Determine the [x, y] coordinate at the center of the cell enclosing the given text.  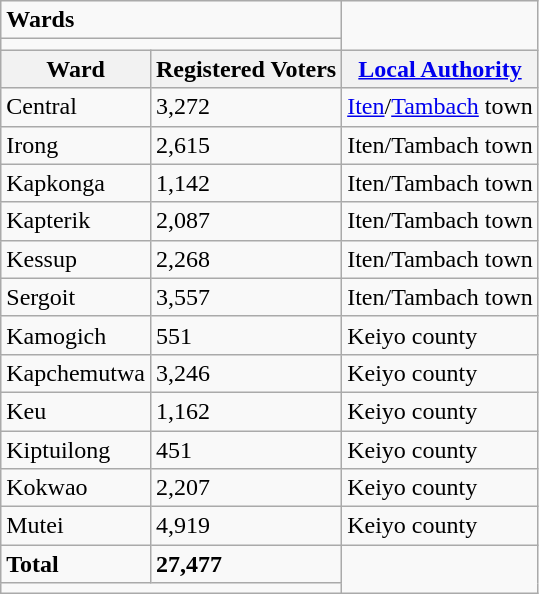
Kiptuilong [76, 449]
551 [246, 335]
2,087 [246, 221]
1,162 [246, 411]
Kapterik [76, 221]
Kamogich [76, 335]
Local Authority [440, 69]
3,272 [246, 107]
Wards [172, 20]
2,207 [246, 488]
Sergoit [76, 297]
Kapchemutwa [76, 373]
4,919 [246, 526]
Central [76, 107]
Keu [76, 411]
Registered Voters [246, 69]
2,268 [246, 259]
Kessup [76, 259]
Kokwao [76, 488]
Irong [76, 145]
Mutei [76, 526]
3,246 [246, 373]
2,615 [246, 145]
Ward [76, 69]
27,477 [246, 564]
3,557 [246, 297]
451 [246, 449]
Kapkonga [76, 183]
1,142 [246, 183]
Total [76, 564]
